Search for the cell housing the specified text and yield its (X, Y) center coordinate. 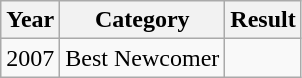
Year (30, 20)
Result (263, 20)
Best Newcomer (142, 58)
Category (142, 20)
2007 (30, 58)
